Pinpoint the cell where the given text exists, returning its (X, Y) midpoint coordinate. 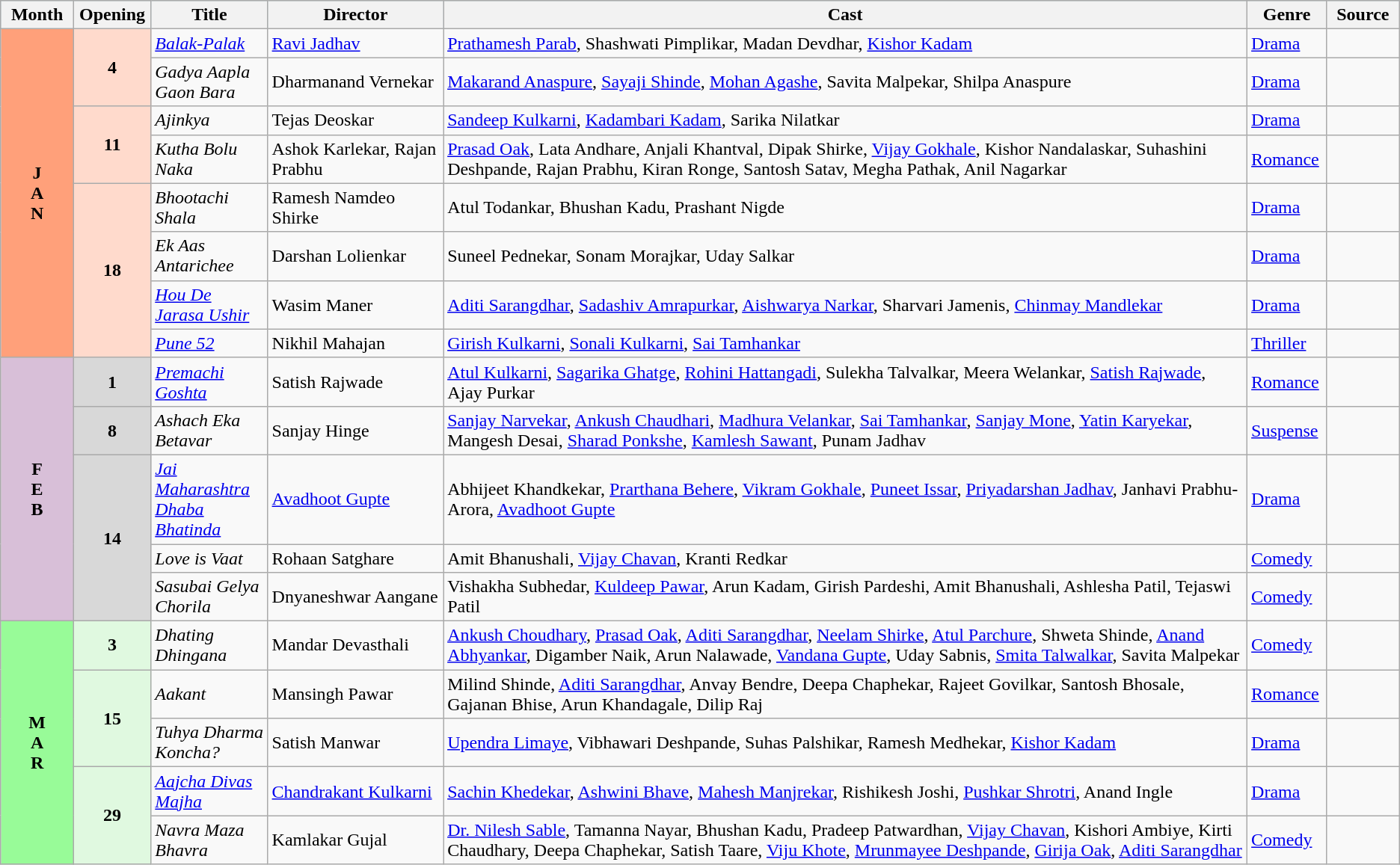
11 (112, 145)
Suspense (1287, 431)
Milind Shinde, Aditi Sarangdhar, Anvay Bendre, Deepa Chaphekar, Rajeet Govilkar, Santosh Bhosale, Gajanan Bhise, Arun Khandagale, Dilip Raj (845, 694)
Vishakha Subhedar, Kuldeep Pawar, Arun Kadam, Girish Pardeshi, Amit Bhanushali, Ashlesha Patil, Tejaswi Patil (845, 597)
Avadhoot Gupte (356, 499)
18 (112, 271)
Bhootachi Shala (209, 208)
Sasubai Gelya Chorila (209, 597)
Gadya Aapla Gaon Bara (209, 82)
Kamlakar Gujal (356, 840)
Source (1363, 15)
Dnyaneshwar Aangane (356, 597)
Kutha Bolu Naka (209, 158)
Atul Todankar, Bhushan Kadu, Prashant Nigde (845, 208)
Ashach Eka Betavar (209, 431)
Navra Maza Bhavra (209, 840)
Satish Rajwade (356, 381)
1 (112, 381)
Ajinkya (209, 120)
Aakant (209, 694)
Balak-Palak (209, 43)
Suneel Pednekar, Sonam Morajkar, Uday Salkar (845, 256)
Amit Bhanushali, Vijay Chavan, Kranti Redkar (845, 558)
Satish Manwar (356, 743)
Sanjay Hinge (356, 431)
Prathamesh Parab, Shashwati Pimplikar, Madan Devdhar, Kishor Kadam (845, 43)
Ashok Karlekar, Rajan Prabhu (356, 158)
Love is Vaat (209, 558)
Ramesh Namdeo Shirke (356, 208)
Ravi Jadhav (356, 43)
3 (112, 646)
Sandeep Kulkarni, Kadambari Kadam, Sarika Nilatkar (845, 120)
Dharmanand Vernekar (356, 82)
Mansingh Pawar (356, 694)
14 (112, 538)
4 (112, 67)
Tuhya Dharma Koncha? (209, 743)
Premachi Goshta (209, 381)
Makarand Anaspure, Sayaji Shinde, Mohan Agashe, Savita Malpekar, Shilpa Anaspure (845, 82)
Ek Aas Antarichee (209, 256)
8 (112, 431)
Thriller (1287, 343)
Aajcha Divas Majha (209, 791)
Mandar Devasthali (356, 646)
15 (112, 718)
Month (37, 15)
Genre (1287, 15)
Director (356, 15)
Hou De Jarasa Ushir (209, 305)
JAN (37, 194)
MAR (37, 743)
Dhating Dhingana (209, 646)
Nikhil Mahajan (356, 343)
Cast (845, 15)
FEB (37, 489)
Aditi Sarangdhar, Sadashiv Amrapurkar, Aishwarya Narkar, Sharvari Jamenis, Chinmay Mandlekar (845, 305)
Pune 52 (209, 343)
Opening (112, 15)
Chandrakant Kulkarni (356, 791)
Abhijeet Khandkekar, Prarthana Behere, Vikram Gokhale, Puneet Issar, Priyadarshan Jadhav, Janhavi Prabhu-Arora, Avadhoot Gupte (845, 499)
Wasim Maner (356, 305)
Rohaan Satghare (356, 558)
Darshan Lolienkar (356, 256)
Title (209, 15)
Upendra Limaye, Vibhawari Deshpande, Suhas Palshikar, Ramesh Medhekar, Kishor Kadam (845, 743)
Tejas Deoskar (356, 120)
Atul Kulkarni, Sagarika Ghatge, Rohini Hattangadi, Sulekha Talvalkar, Meera Welankar, Satish Rajwade, Ajay Purkar (845, 381)
Girish Kulkarni, Sonali Kulkarni, Sai Tamhankar (845, 343)
Sachin Khedekar, Ashwini Bhave, Mahesh Manjrekar, Rishikesh Joshi, Pushkar Shrotri, Anand Ingle (845, 791)
Jai Maharashtra Dhaba Bhatinda (209, 499)
29 (112, 816)
